Locate the cell with the specified text and output its [X, Y] center coordinate. 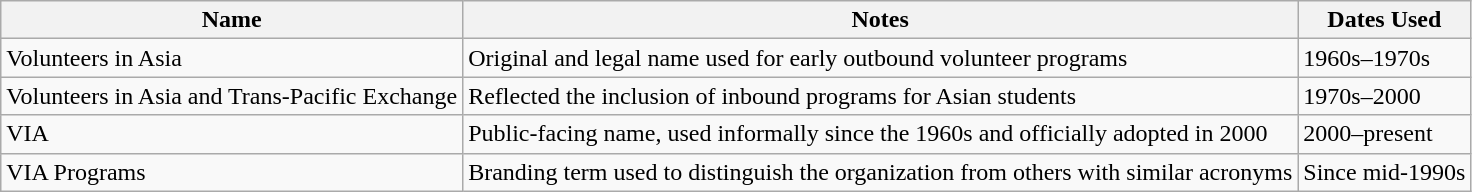
2000–present [1384, 134]
Name [232, 20]
Volunteers in Asia and Trans-Pacific Exchange [232, 96]
Notes [880, 20]
Dates Used [1384, 20]
1960s–1970s [1384, 58]
Branding term used to distinguish the organization from others with similar acronyms [880, 172]
VIA Programs [232, 172]
Public-facing name, used informally since the 1960s and officially adopted in 2000 [880, 134]
1970s–2000 [1384, 96]
Original and legal name used for early outbound volunteer programs [880, 58]
Reflected the inclusion of inbound programs for Asian students [880, 96]
VIA [232, 134]
Volunteers in Asia [232, 58]
Since mid-1990s [1384, 172]
